Locate the cell with the specified text and output its (x, y) center coordinate. 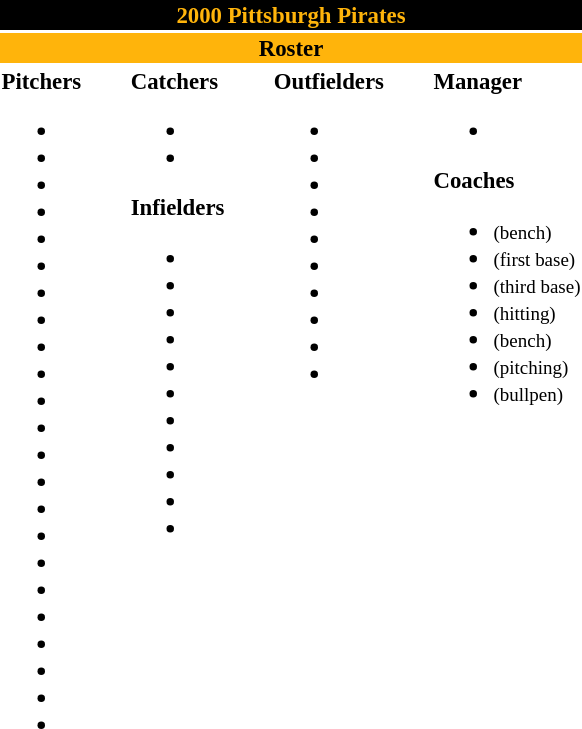
Roster (291, 48)
2000 Pittsburgh Pirates (291, 15)
